Determine the (x, y) coordinate at the center of the cell enclosing the given text.  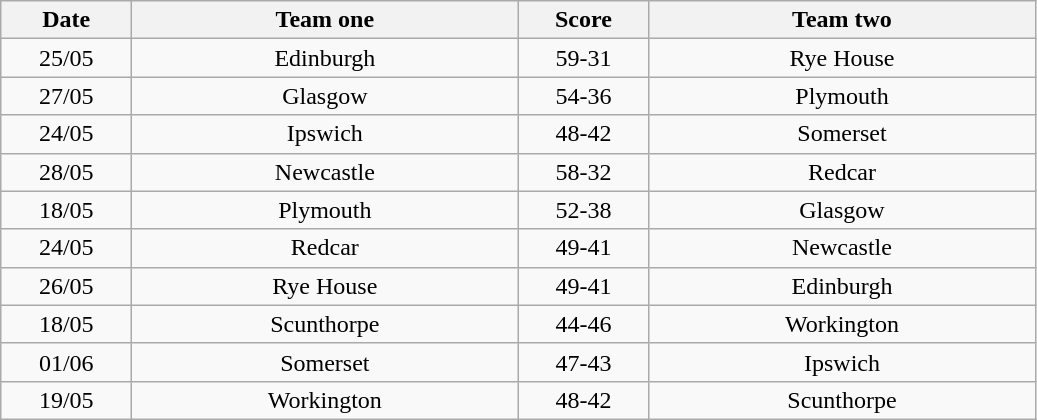
Score (584, 20)
Team two (842, 20)
19/05 (66, 400)
59-31 (584, 58)
26/05 (66, 286)
01/06 (66, 362)
54-36 (584, 96)
52-38 (584, 210)
58-32 (584, 172)
Team one (325, 20)
Date (66, 20)
44-46 (584, 324)
27/05 (66, 96)
25/05 (66, 58)
28/05 (66, 172)
47-43 (584, 362)
